Identify which cell holds the provided text, then report its [x, y] central coordinate. 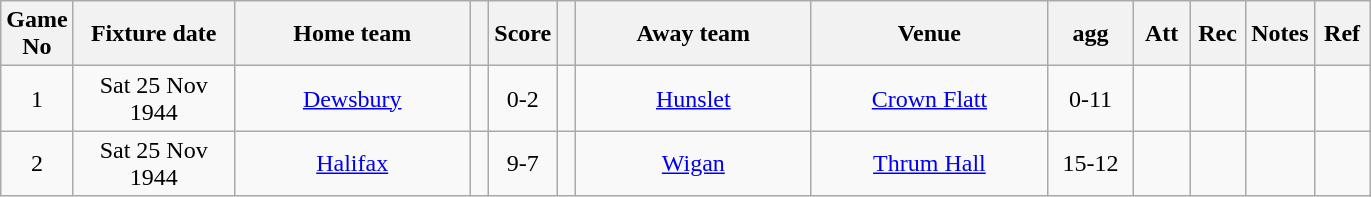
Home team [352, 34]
Dewsbury [352, 98]
agg [1090, 34]
Fixture date [154, 34]
Notes [1280, 34]
15-12 [1090, 164]
1 [37, 98]
Rec [1218, 34]
Wigan [693, 164]
Att [1162, 34]
Game No [37, 34]
Halifax [352, 164]
Hunslet [693, 98]
Score [523, 34]
0-2 [523, 98]
Away team [693, 34]
Crown Flatt [929, 98]
2 [37, 164]
Ref [1342, 34]
Venue [929, 34]
9-7 [523, 164]
0-11 [1090, 98]
Thrum Hall [929, 164]
